Provide the [X, Y] coordinate of the cell's center where the given text is located.  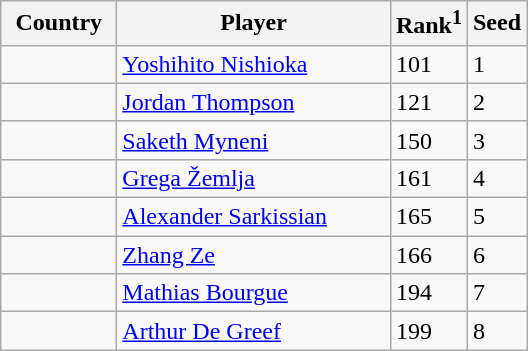
5 [496, 217]
165 [428, 217]
8 [496, 331]
Player [254, 24]
Jordan Thompson [254, 102]
194 [428, 293]
199 [428, 331]
2 [496, 102]
101 [428, 64]
3 [496, 140]
Grega Žemlja [254, 178]
166 [428, 255]
4 [496, 178]
121 [428, 102]
Zhang Ze [254, 255]
150 [428, 140]
6 [496, 255]
Seed [496, 24]
1 [496, 64]
161 [428, 178]
Saketh Myneni [254, 140]
Yoshihito Nishioka [254, 64]
Arthur De Greef [254, 331]
Country [59, 24]
7 [496, 293]
Rank1 [428, 24]
Mathias Bourgue [254, 293]
Alexander Sarkissian [254, 217]
